Determine the (X, Y) coordinate at the center of the cell enclosing the given text.  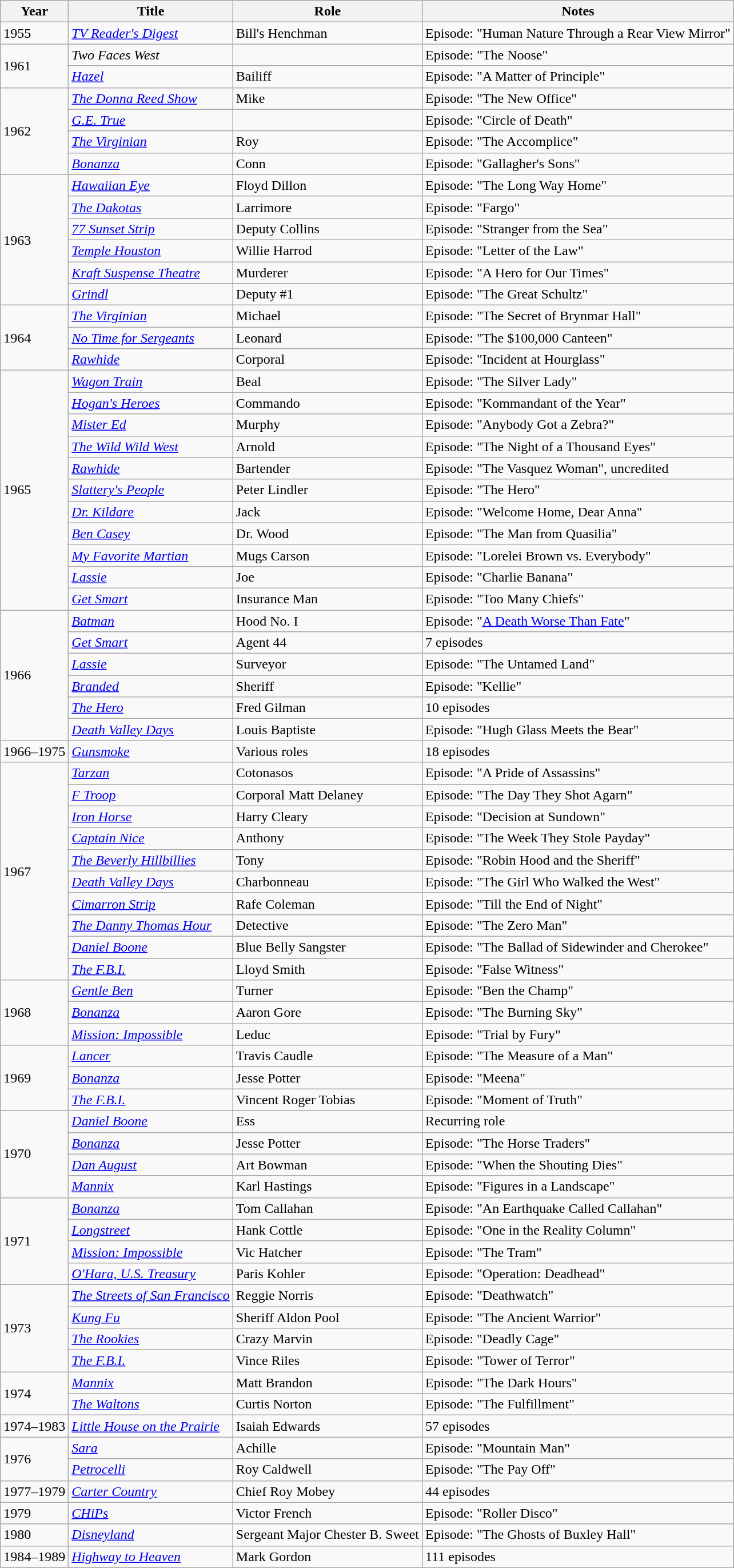
Hawaiian Eye (151, 185)
Charbonneau (327, 882)
Highway to Heaven (151, 1557)
1970 (34, 1154)
Episode: "The Untamed Land" (579, 664)
Hood No. I (327, 620)
Leduc (327, 1034)
Dan August (151, 1165)
The Rookies (151, 1339)
Willie Harrod (327, 250)
Hazel (151, 77)
Vincent Roger Tobias (327, 1100)
Wagon Train (151, 381)
1977–1979 (34, 1491)
Corporal Matt Delaney (327, 795)
Episode: "The Dark Hours" (579, 1383)
1955 (34, 33)
Episode: "The Secret of Brynmar Hall" (579, 316)
Hank Cottle (327, 1230)
My Favorite Martian (151, 555)
Episode: "The Silver Lady" (579, 381)
Episode: "The $100,000 Canteen" (579, 338)
Episode: "Deadly Cage" (579, 1339)
Deputy #1 (327, 295)
Cotonasos (327, 773)
Episode: "The Hero" (579, 490)
Murphy (327, 425)
Achille (327, 1448)
Disneyland (151, 1535)
Episode: "A Pride of Assassins" (579, 773)
Captain Nice (151, 838)
Episode: "Kellie" (579, 686)
O'Hara, U.S. Treasury (151, 1273)
Notes (579, 11)
Episode: "Incident at Hourglass" (579, 360)
Episode: "The Vasquez Woman", uncredited (579, 468)
Beal (327, 381)
Carter Country (151, 1491)
Curtis Norton (327, 1404)
Episode: "Too Many Chiefs" (579, 599)
Art Bowman (327, 1165)
The Hero (151, 708)
Year (34, 11)
Episode: "The Ghosts of Buxley Hall" (579, 1535)
Turner (327, 991)
Bartender (327, 468)
1967 (34, 871)
Episode: "The Day They Shot Agarn" (579, 795)
Isaiah Edwards (327, 1426)
18 episodes (579, 751)
Episode: "Operation: Deadhead" (579, 1273)
1964 (34, 338)
Dr. Kildare (151, 512)
Episode: "Mountain Man" (579, 1448)
Peter Lindler (327, 490)
1980 (34, 1535)
Episode: "The Burning Sky" (579, 1013)
TV Reader's Digest (151, 33)
1973 (34, 1328)
F Troop (151, 795)
Vince Riles (327, 1361)
Lloyd Smith (327, 969)
Temple Houston (151, 250)
No Time for Sergeants (151, 338)
Deputy Collins (327, 229)
Episode: "A Matter of Principle" (579, 77)
1976 (34, 1459)
Episode: "The Ancient Warrior" (579, 1317)
Petrocelli (151, 1470)
Tom Callahan (327, 1208)
Harry Cleary (327, 817)
Conn (327, 164)
1979 (34, 1513)
Episode: "The Noose" (579, 55)
Mike (327, 98)
Mark Gordon (327, 1557)
Sara (151, 1448)
Episode: "Human Nature Through a Rear View Mirror" (579, 33)
1974–1983 (34, 1426)
1974 (34, 1394)
Role (327, 11)
Episode: "Hugh Glass Meets the Bear" (579, 730)
Various roles (327, 751)
Mugs Carson (327, 555)
Sheriff Aldon Pool (327, 1317)
Grindl (151, 295)
Episode: "The Man from Quasilia" (579, 534)
Murderer (327, 273)
The Streets of San Francisco (151, 1295)
Episode: "The Night of a Thousand Eyes" (579, 447)
Episode: "Figures in a Landscape" (579, 1187)
Episode: "An Earthquake Called Callahan" (579, 1208)
Episode: "Anybody Got a Zebra?" (579, 425)
Jack (327, 512)
Episode: "Welcome Home, Dear Anna" (579, 512)
Episode: "Till the End of Night" (579, 904)
Episode: "The Tram" (579, 1252)
Roy Caldwell (327, 1470)
G.E. True (151, 120)
7 episodes (579, 643)
Episode: "Ben the Champ" (579, 991)
Corporal (327, 360)
Detective (327, 925)
Episode: "Robin Hood and the Sheriff" (579, 860)
Ben Casey (151, 534)
Larrimore (327, 207)
1966–1975 (34, 751)
Episode: "Stranger from the Sea" (579, 229)
Episode: "The Zero Man" (579, 925)
Cimarron Strip (151, 904)
Episode: "Kommandant of the Year" (579, 403)
Episode: "The Horse Traders" (579, 1143)
Tarzan (151, 773)
Episode: "One in the Reality Column" (579, 1230)
Episode: "The Long Way Home" (579, 185)
Little House on the Prairie (151, 1426)
Episode: "Roller Disco" (579, 1513)
Floyd Dillon (327, 185)
Agent 44 (327, 643)
Anthony (327, 838)
Louis Baptiste (327, 730)
The Beverly Hillbillies (151, 860)
1971 (34, 1241)
Recurring role (579, 1121)
Episode: "The Week They Stole Payday" (579, 838)
Leonard (327, 338)
Slattery's People (151, 490)
Episode: "A Death Worse Than Fate" (579, 620)
The Waltons (151, 1404)
Title (151, 11)
Longstreet (151, 1230)
Episode: "The New Office" (579, 98)
Episode: "A Hero for Our Times" (579, 273)
1961 (34, 66)
77 Sunset Strip (151, 229)
57 episodes (579, 1426)
1968 (34, 1013)
Episode: "Deathwatch" (579, 1295)
Michael (327, 316)
Insurance Man (327, 599)
Episode: "Decision at Sundown" (579, 817)
Episode: "The Girl Who Walked the West" (579, 882)
Blue Belly Sangster (327, 947)
Episode: "The Measure of a Man" (579, 1056)
Rafe Coleman (327, 904)
Episode: "Circle of Death" (579, 120)
1962 (34, 131)
1984–1989 (34, 1557)
Hogan's Heroes (151, 403)
Crazy Marvin (327, 1339)
Karl Hastings (327, 1187)
Episode: "Tower of Terror" (579, 1361)
Fred Gilman (327, 708)
Sergeant Major Chester B. Sweet (327, 1535)
Episode: "The Accomplice" (579, 142)
Lancer (151, 1056)
Gentle Ben (151, 991)
1965 (34, 491)
Episode: "When the Shouting Dies" (579, 1165)
Kraft Suspense Theatre (151, 273)
Episode: "The Pay Off" (579, 1470)
Travis Caudle (327, 1056)
Sheriff (327, 686)
111 episodes (579, 1557)
Episode: "Charlie Banana" (579, 577)
10 episodes (579, 708)
1969 (34, 1078)
Episode: "The Great Schultz" (579, 295)
Episode: "Fargo" (579, 207)
Episode: "Letter of the Law" (579, 250)
Commando (327, 403)
Ess (327, 1121)
Bill's Henchman (327, 33)
Aaron Gore (327, 1013)
Batman (151, 620)
Episode: "Trial by Fury" (579, 1034)
Surveyor (327, 664)
Episode: "The Fulfillment" (579, 1404)
Mister Ed (151, 425)
Matt Brandon (327, 1383)
Episode: "The Ballad of Sidewinder and Cherokee" (579, 947)
1963 (34, 240)
Kung Fu (151, 1317)
The Danny Thomas Hour (151, 925)
CHiPs (151, 1513)
Paris Kohler (327, 1273)
The Dakotas (151, 207)
1966 (34, 675)
Two Faces West (151, 55)
The Wild Wild West (151, 447)
Episode: "False Witness" (579, 969)
Reggie Norris (327, 1295)
Victor French (327, 1513)
44 episodes (579, 1491)
Branded (151, 686)
Roy (327, 142)
Iron Horse (151, 817)
Episode: "Lorelei Brown vs. Everybody" (579, 555)
Episode: "Moment of Truth" (579, 1100)
Bailiff (327, 77)
Arnold (327, 447)
Tony (327, 860)
Joe (327, 577)
Episode: "Meena" (579, 1078)
Chief Roy Mobey (327, 1491)
Vic Hatcher (327, 1252)
The Donna Reed Show (151, 98)
Gunsmoke (151, 751)
Dr. Wood (327, 534)
Episode: "Gallagher's Sons" (579, 164)
